Find where the given text appears and provide that cell's center as [x, y] coordinate. 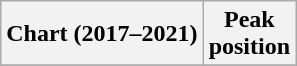
Peakposition [249, 34]
Chart (2017–2021) [102, 34]
